Detect which cell encompasses the target text, then output its (X, Y) center coordinate. 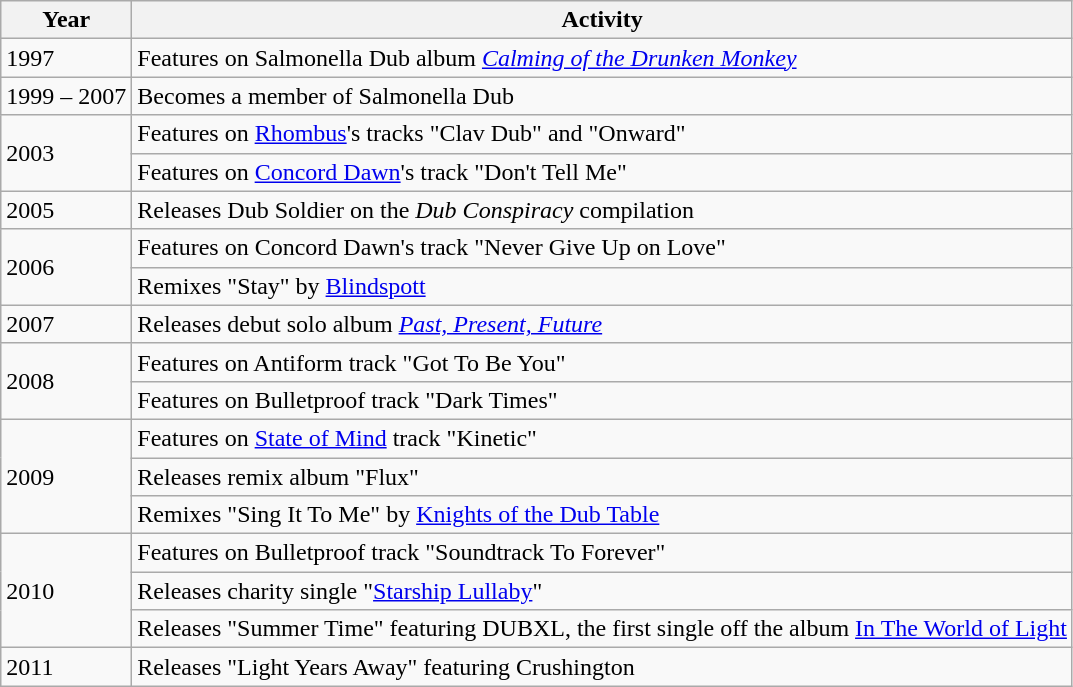
2006 (66, 267)
2007 (66, 324)
Remixes "Sing It To Me" by Knights of the Dub Table (602, 515)
2011 (66, 667)
1999 – 2007 (66, 96)
Features on Bulletproof track "Dark Times" (602, 400)
Remixes "Stay" by Blindspott (602, 286)
Features on Antiform track "Got To Be You" (602, 362)
2009 (66, 476)
2005 (66, 210)
Releases "Light Years Away" featuring Crushington (602, 667)
Features on Salmonella Dub album Calming of the Drunken Monkey (602, 58)
Features on State of Mind track "Kinetic" (602, 438)
Activity (602, 20)
Features on Concord Dawn's track "Never Give Up on Love" (602, 248)
2010 (66, 591)
Features on Concord Dawn's track "Don't Tell Me" (602, 172)
2008 (66, 381)
Releases "Summer Time" featuring DUBXL, the first single off the album In The World of Light (602, 629)
Becomes a member of Salmonella Dub (602, 96)
Year (66, 20)
2003 (66, 153)
Releases debut solo album Past, Present, Future (602, 324)
Releases remix album "Flux" (602, 477)
1997 (66, 58)
Features on Bulletproof track "Soundtrack To Forever" (602, 553)
Features on Rhombus's tracks "Clav Dub" and "Onward" (602, 134)
Releases charity single "Starship Lullaby" (602, 591)
Releases Dub Soldier on the Dub Conspiracy compilation (602, 210)
